Identify which cell holds the provided text, then report its (X, Y) central coordinate. 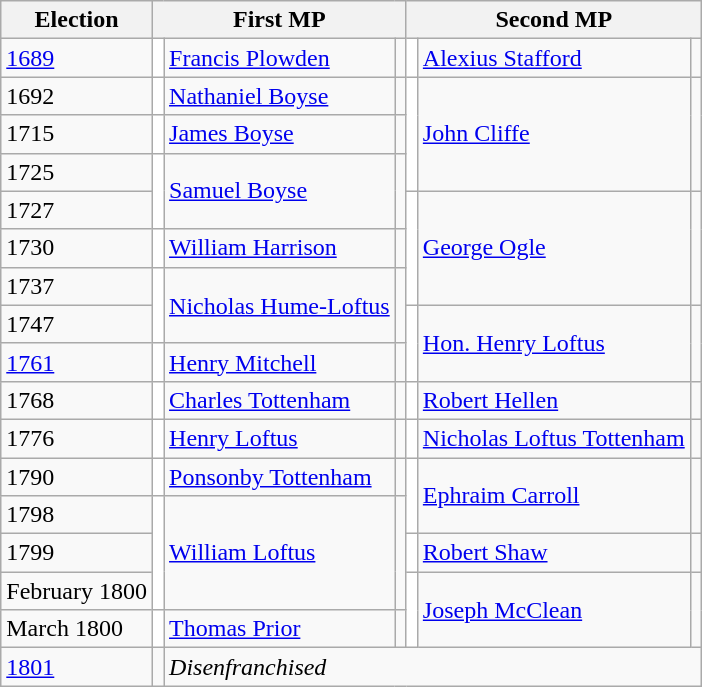
1801 (77, 667)
Robert Shaw (554, 553)
Thomas Prior (280, 629)
First MP (279, 20)
Nicholas Loftus Tottenham (554, 438)
John Cliffe (554, 134)
Nicholas Hume-Loftus (280, 305)
1725 (77, 172)
Ponsonby Tottenham (280, 477)
Henry Mitchell (280, 362)
Hon. Henry Loftus (554, 343)
Francis Plowden (280, 58)
1692 (77, 96)
Ephraim Carroll (554, 496)
William Harrison (280, 248)
James Boyse (280, 134)
Alexius Stafford (554, 58)
March 1800 (77, 629)
Disenfranchised (433, 667)
Nathaniel Boyse (280, 96)
1798 (77, 515)
1727 (77, 210)
1790 (77, 477)
Joseph McClean (554, 610)
Election (77, 20)
William Loftus (280, 553)
1747 (77, 324)
Second MP (554, 20)
1737 (77, 286)
George Ogle (554, 248)
February 1800 (77, 591)
Charles Tottenham (280, 400)
Samuel Boyse (280, 191)
1799 (77, 553)
Robert Hellen (554, 400)
1776 (77, 438)
1689 (77, 58)
1761 (77, 362)
Henry Loftus (280, 438)
1768 (77, 400)
1730 (77, 248)
1715 (77, 134)
